Output the [x, y] coordinate of the center of the cell containing the given text.  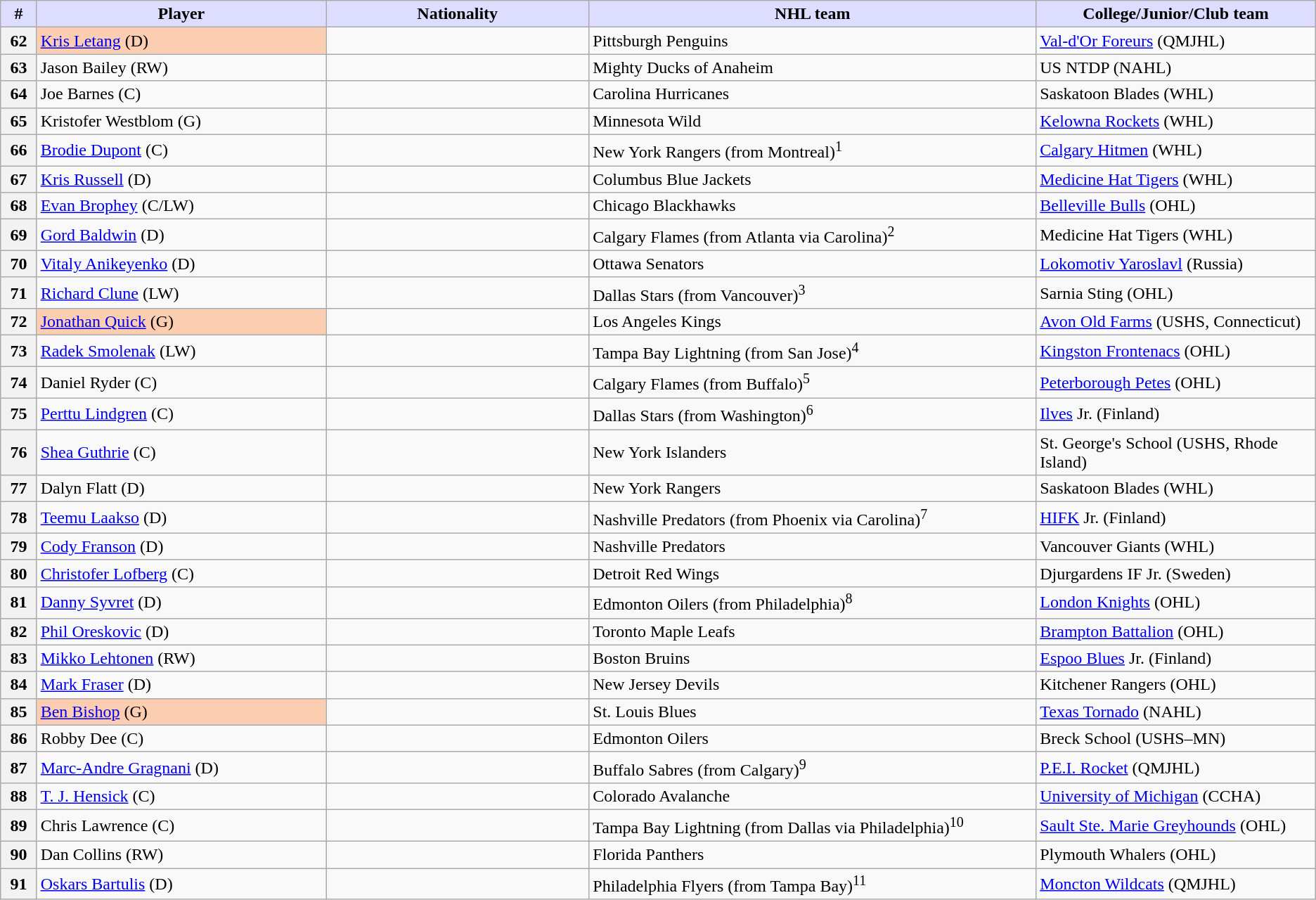
Breck School (USHS–MN) [1176, 738]
85 [18, 712]
82 [18, 631]
Danny Syvret (D) [181, 602]
Kelowna Rockets (WHL) [1176, 121]
Columbus Blue Jackets [813, 179]
Moncton Wildcats (QMJHL) [1176, 885]
78 [18, 517]
Philadelphia Flyers (from Tampa Bay)11 [813, 885]
Los Angeles Kings [813, 322]
Sault Ste. Marie Greyhounds (OHL) [1176, 825]
Ottawa Senators [813, 264]
81 [18, 602]
Brodie Dupont (C) [181, 150]
86 [18, 738]
66 [18, 150]
NHL team [813, 14]
Detroit Red Wings [813, 573]
Joe Barnes (C) [181, 94]
Vancouver Giants (WHL) [1176, 546]
HIFK Jr. (Finland) [1176, 517]
Minnesota Wild [813, 121]
68 [18, 206]
College/Junior/Club team [1176, 14]
Dallas Stars (from Washington)6 [813, 413]
Shea Guthrie (C) [181, 453]
Gord Baldwin (D) [181, 235]
Kingston Frontenacs (OHL) [1176, 352]
Colorado Avalanche [813, 797]
University of Michigan (CCHA) [1176, 797]
Peterborough Petes (OHL) [1176, 382]
Pittsburgh Penguins [813, 41]
Vitaly Anikeyenko (D) [181, 264]
80 [18, 573]
Nashville Predators [813, 546]
Oskars Bartulis (D) [181, 885]
72 [18, 322]
Sarnia Sting (OHL) [1176, 292]
Teemu Laakso (D) [181, 517]
64 [18, 94]
St. George's School (USHS, Rhode Island) [1176, 453]
Dalyn Flatt (D) [181, 489]
Brampton Battalion (OHL) [1176, 631]
Djurgardens IF Jr. (Sweden) [1176, 573]
83 [18, 658]
Calgary Flames (from Atlanta via Carolina)2 [813, 235]
New York Rangers [813, 489]
Nationality [458, 14]
Cody Franson (D) [181, 546]
Texas Tornado (NAHL) [1176, 712]
Evan Brophey (C/LW) [181, 206]
Kris Russell (D) [181, 179]
Kitchener Rangers (OHL) [1176, 685]
Calgary Flames (from Buffalo)5 [813, 382]
73 [18, 352]
Carolina Hurricanes [813, 94]
Radek Smolenak (LW) [181, 352]
Richard Clune (LW) [181, 292]
65 [18, 121]
Calgary Hitmen (WHL) [1176, 150]
Buffalo Sabres (from Calgary)9 [813, 768]
Christofer Lofberg (C) [181, 573]
Espoo Blues Jr. (Finland) [1176, 658]
New York Rangers (from Montreal)1 [813, 150]
Jason Bailey (RW) [181, 67]
New Jersey Devils [813, 685]
Ilves Jr. (Finland) [1176, 413]
London Knights (OHL) [1176, 602]
Daniel Ryder (C) [181, 382]
Tampa Bay Lightning (from San Jose)4 [813, 352]
St. Louis Blues [813, 712]
US NTDP (NAHL) [1176, 67]
77 [18, 489]
Dallas Stars (from Vancouver)3 [813, 292]
Kristofer Westblom (G) [181, 121]
67 [18, 179]
Dan Collins (RW) [181, 854]
Boston Bruins [813, 658]
Belleville Bulls (OHL) [1176, 206]
Val-d'Or Foreurs (QMJHL) [1176, 41]
69 [18, 235]
75 [18, 413]
79 [18, 546]
84 [18, 685]
Edmonton Oilers [813, 738]
91 [18, 885]
Lokomotiv Yaroslavl (Russia) [1176, 264]
Marc-Andre Gragnani (D) [181, 768]
Nashville Predators (from Phoenix via Carolina)7 [813, 517]
Mark Fraser (D) [181, 685]
Florida Panthers [813, 854]
Toronto Maple Leafs [813, 631]
Jonathan Quick (G) [181, 322]
62 [18, 41]
87 [18, 768]
New York Islanders [813, 453]
Edmonton Oilers (from Philadelphia)8 [813, 602]
Plymouth Whalers (OHL) [1176, 854]
Mighty Ducks of Anaheim [813, 67]
Perttu Lindgren (C) [181, 413]
71 [18, 292]
Chris Lawrence (C) [181, 825]
76 [18, 453]
Player [181, 14]
Kris Letang (D) [181, 41]
T. J. Hensick (C) [181, 797]
Phil Oreskovic (D) [181, 631]
89 [18, 825]
Avon Old Farms (USHS, Connecticut) [1176, 322]
74 [18, 382]
Robby Dee (C) [181, 738]
88 [18, 797]
70 [18, 264]
63 [18, 67]
# [18, 14]
90 [18, 854]
Mikko Lehtonen (RW) [181, 658]
Chicago Blackhawks [813, 206]
P.E.I. Rocket (QMJHL) [1176, 768]
Tampa Bay Lightning (from Dallas via Philadelphia)10 [813, 825]
Ben Bishop (G) [181, 712]
